Capture the cell that displays the provided text and extract its [X, Y] central coordinate. 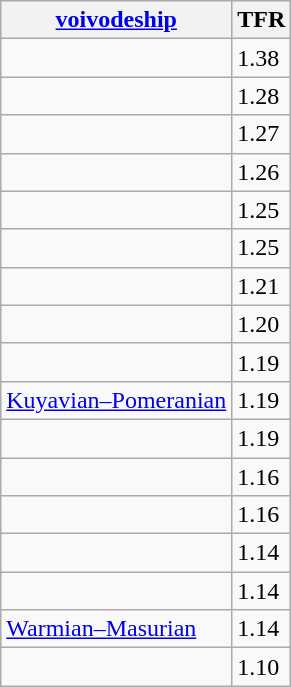
voivodeship [116, 20]
1.28 [262, 96]
1.26 [262, 172]
1.38 [262, 58]
Kuyavian–Pomeranian [116, 400]
1.27 [262, 134]
1.10 [262, 667]
Warmian–Masurian [116, 629]
1.21 [262, 286]
TFR [262, 20]
1.20 [262, 324]
